Extract the [X, Y] coordinate from the center of the cell holding the provided text.  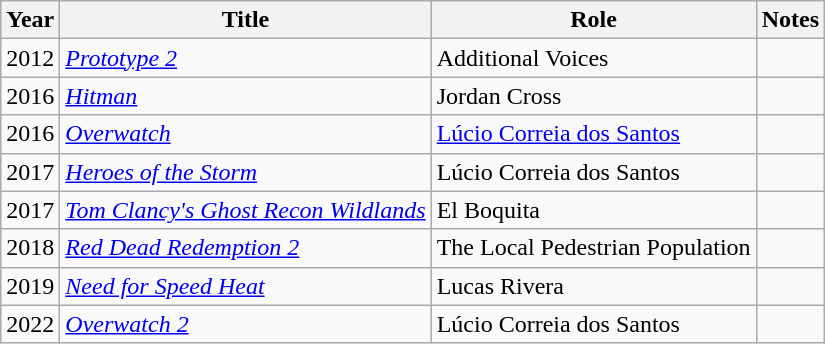
Overwatch [246, 134]
Year [30, 20]
Overwatch 2 [246, 324]
Need for Speed Heat [246, 286]
Jordan Cross [594, 96]
Prototype 2 [246, 58]
Heroes of the Storm [246, 172]
Additional Voices [594, 58]
Lucas Rivera [594, 286]
Role [594, 20]
The Local Pedestrian Population [594, 248]
2018 [30, 248]
Hitman [246, 96]
El Boquita [594, 210]
Red Dead Redemption 2 [246, 248]
Title [246, 20]
Notes [790, 20]
2012 [30, 58]
2019 [30, 286]
2022 [30, 324]
Tom Clancy's Ghost Recon Wildlands [246, 210]
